Scan for the cell matching the given text and deliver its [x, y] coordinate at center. 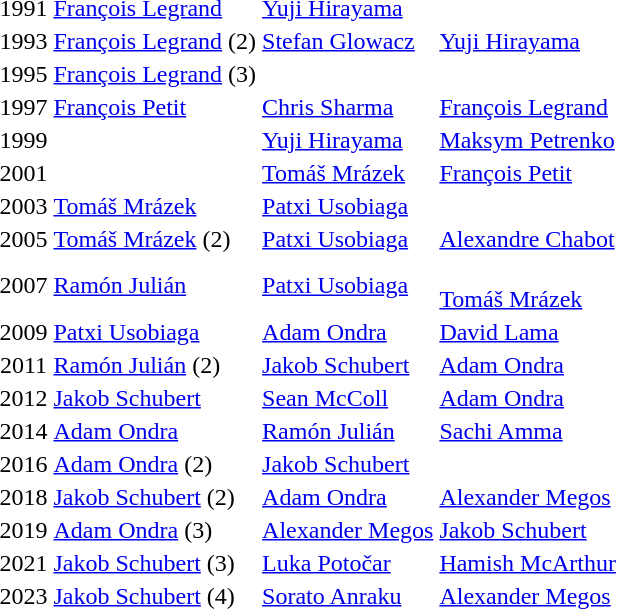
Chris Sharma [348, 107]
François Legrand (2) [155, 41]
Alexander Megos [348, 530]
François Petit [155, 107]
Adam Ondra (2) [155, 464]
Adam Ondra (3) [155, 530]
François Legrand (3) [155, 74]
Jakob Schubert (2) [155, 497]
Yuji Hirayama [348, 140]
Stefan Glowacz [348, 41]
Tomáš Mrázek (2) [155, 239]
Ramón Julián (2) [155, 365]
Luka Potočar [348, 563]
Sean McColl [348, 398]
Jakob Schubert (3) [155, 563]
